Return [X, Y] of the center of cell containing provided text 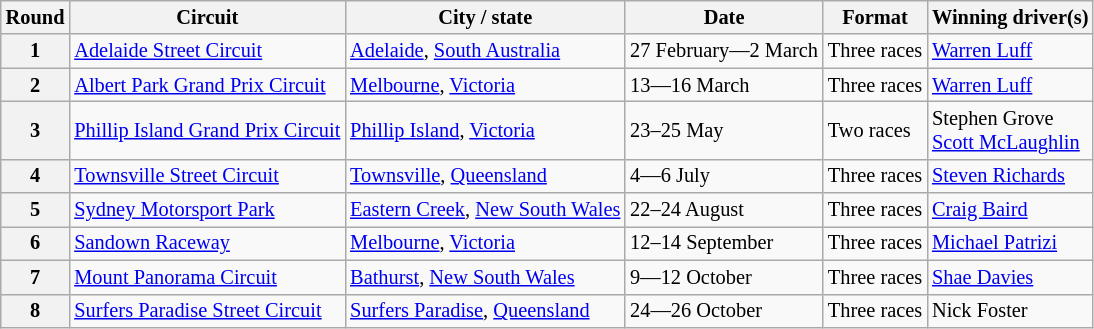
Format [875, 17]
4 [36, 176]
9—12 October [724, 277]
Two races [875, 130]
Townsville Street Circuit [207, 176]
Mount Panorama Circuit [207, 277]
1 [36, 51]
3 [36, 130]
6 [36, 243]
5 [36, 210]
27 February—2 March [724, 51]
Sandown Raceway [207, 243]
12–14 September [724, 243]
Sydney Motorsport Park [207, 210]
8 [36, 311]
Steven Richards [1010, 176]
Adelaide Street Circuit [207, 51]
4—6 July [724, 176]
Surfers Paradise Street Circuit [207, 311]
Date [724, 17]
Round [36, 17]
23–25 May [724, 130]
Albert Park Grand Prix Circuit [207, 85]
24—26 October [724, 311]
Stephen GroveScott McLaughlin [1010, 130]
City / state [485, 17]
Shae Davies [1010, 277]
2 [36, 85]
7 [36, 277]
Eastern Creek, New South Wales [485, 210]
Bathurst, New South Wales [485, 277]
Adelaide, South Australia [485, 51]
22–24 August [724, 210]
Townsville, Queensland [485, 176]
Circuit [207, 17]
Craig Baird [1010, 210]
13—16 March [724, 85]
Nick Foster [1010, 311]
Phillip Island, Victoria [485, 130]
Michael Patrizi [1010, 243]
Surfers Paradise, Queensland [485, 311]
Winning driver(s) [1010, 17]
Phillip Island Grand Prix Circuit [207, 130]
